Extract the (X, Y) coordinate from the center of the cell holding the provided text.  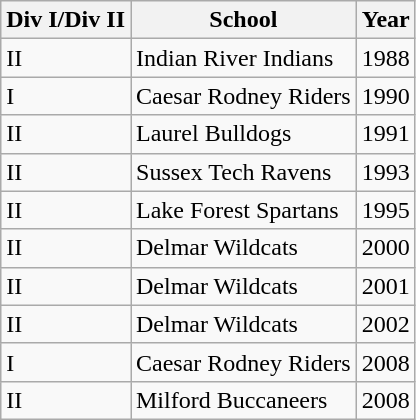
Year (386, 20)
Sussex Tech Ravens (243, 172)
2002 (386, 324)
2001 (386, 286)
Laurel Bulldogs (243, 134)
School (243, 20)
1991 (386, 134)
Lake Forest Spartans (243, 210)
Div I/Div II (66, 20)
2000 (386, 248)
Indian River Indians (243, 58)
1993 (386, 172)
1990 (386, 96)
1988 (386, 58)
1995 (386, 210)
Milford Buccaneers (243, 400)
